Search for the cell housing the specified text and yield its (x, y) center coordinate. 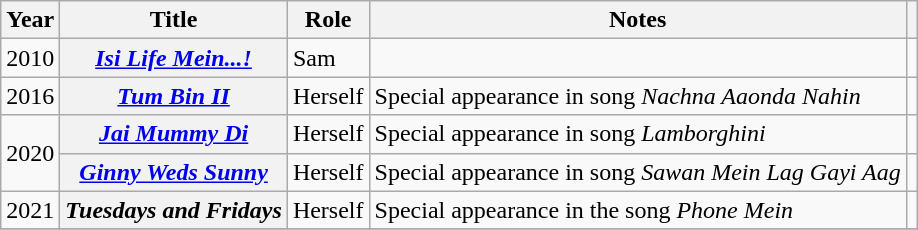
2020 (30, 153)
Notes (638, 20)
Sam (328, 58)
2010 (30, 58)
Jai Mummy Di (174, 134)
Special appearance in song Nachna Aaonda Nahin (638, 96)
Role (328, 20)
Year (30, 20)
Tuesdays and Fridays (174, 210)
Special appearance in song Sawan Mein Lag Gayi Aag (638, 172)
Special appearance in the song Phone Mein (638, 210)
Special appearance in song Lamborghini (638, 134)
Tum Bin II (174, 96)
2016 (30, 96)
Isi Life Mein...! (174, 58)
Ginny Weds Sunny (174, 172)
Title (174, 20)
2021 (30, 210)
